Return (x, y) of the center of cell containing provided text 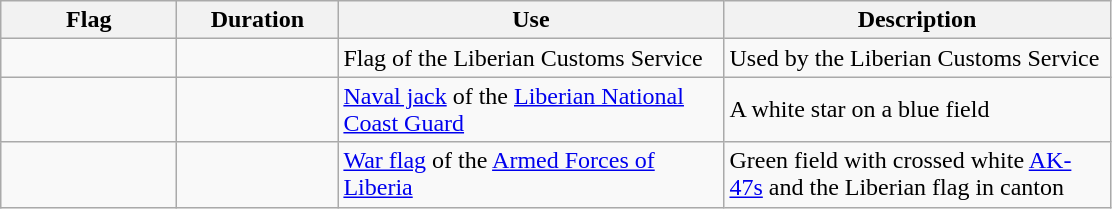
Description (917, 20)
Green field with crossed white AK-47s and the Liberian flag in canton (917, 174)
Used by the Liberian Customs Service (917, 58)
A white star on a blue field (917, 110)
Duration (258, 20)
War flag of the Armed Forces of Liberia (531, 174)
Naval jack of the Liberian National Coast Guard (531, 110)
Use (531, 20)
Flag (89, 20)
Flag of the Liberian Customs Service (531, 58)
